Output the [X, Y] coordinate of the center of the cell containing the given text.  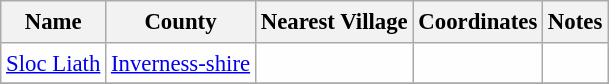
Sloc Liath [54, 62]
Coordinates [478, 22]
County [181, 22]
Notes [576, 22]
Nearest Village [334, 22]
Name [54, 22]
Inverness-shire [181, 62]
